Capture the cell that displays the provided text and extract its [x, y] central coordinate. 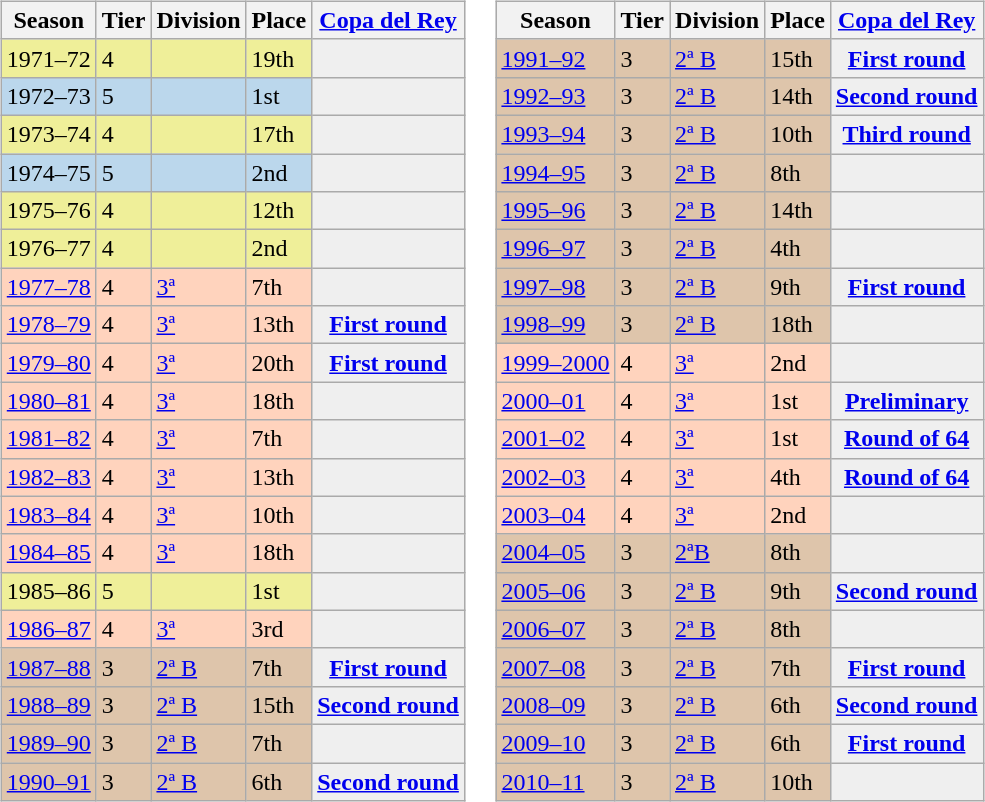
2004–05 [556, 553]
1994–95 [556, 173]
1972–73 [48, 96]
1999–2000 [556, 363]
2005–06 [556, 591]
2007–08 [556, 667]
1988–89 [48, 705]
19th [279, 58]
1979–80 [48, 363]
1991–92 [556, 58]
1986–87 [48, 629]
Preliminary [906, 401]
1995–96 [556, 211]
1985–86 [48, 591]
1977–78 [48, 287]
1990–91 [48, 781]
2000–01 [556, 401]
2001–02 [556, 439]
1978–79 [48, 325]
3rd [279, 629]
2003–04 [556, 515]
1997–98 [556, 287]
17th [279, 134]
Third round [906, 134]
1987–88 [48, 667]
1971–72 [48, 58]
1982–83 [48, 477]
2002–03 [556, 477]
1983–84 [48, 515]
2009–10 [556, 743]
1998–99 [556, 325]
1975–76 [48, 211]
2008–09 [556, 705]
12th [279, 211]
2ªB [718, 553]
1996–97 [556, 249]
1993–94 [556, 134]
1980–81 [48, 401]
1992–93 [556, 96]
1973–74 [48, 134]
2010–11 [556, 781]
20th [279, 363]
1976–77 [48, 249]
2006–07 [556, 629]
1981–82 [48, 439]
1989–90 [48, 743]
1984–85 [48, 553]
1974–75 [48, 173]
